Scan for the cell matching the given text and deliver its (X, Y) coordinate at center. 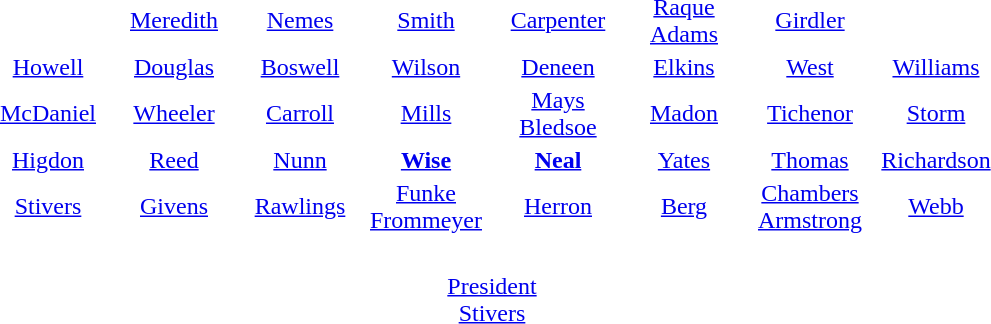
Wheeler (174, 114)
Madon (684, 114)
Reed (174, 160)
Wise (426, 160)
Elkins (684, 67)
Wilson (426, 67)
Chambers Armstrong (810, 206)
Mays Bledsoe (558, 114)
Givens (174, 206)
Herron (558, 206)
Funke Frommeyer (426, 206)
Thomas (810, 160)
West (810, 67)
Rawlings (300, 206)
Mills (426, 114)
Douglas (174, 67)
Berg (684, 206)
Yates (684, 160)
Deneen (558, 67)
Nunn (300, 160)
Boswell (300, 67)
Tichenor (810, 114)
Neal (558, 160)
Carroll (300, 114)
